Capture the cell that displays the provided text and extract its (x, y) central coordinate. 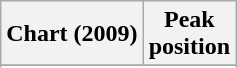
Chart (2009) (72, 34)
Peakposition (189, 34)
